Provide the [x, y] coordinate of the cell's center where the given text is located.  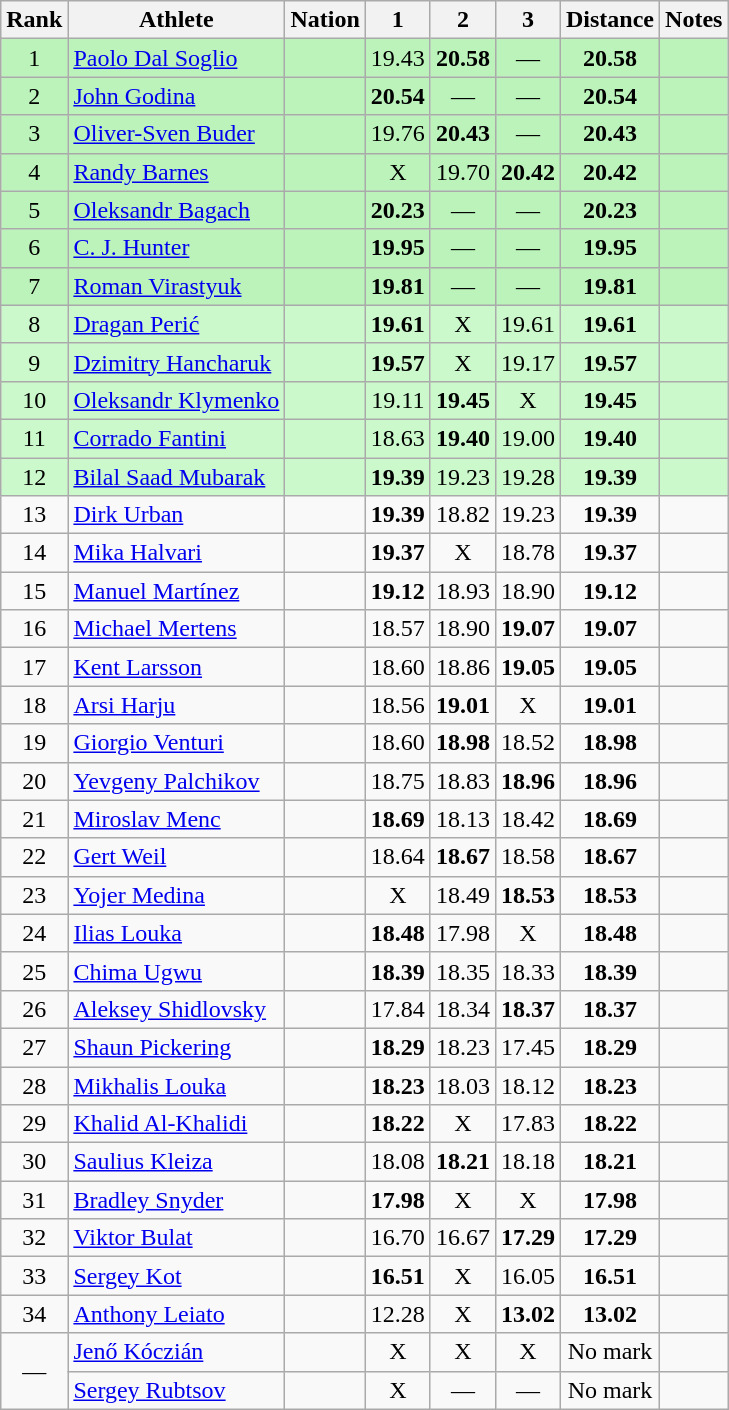
18.82 [462, 515]
Paolo Dal Soglio [176, 58]
23 [34, 895]
18.49 [462, 895]
8 [34, 324]
18.83 [462, 781]
28 [34, 1085]
Chima Ugwu [176, 971]
16.05 [528, 1276]
25 [34, 971]
34 [34, 1314]
Yojer Medina [176, 895]
Jenő Kóczián [176, 1352]
30 [34, 1162]
Oliver-Sven Buder [176, 134]
18.56 [398, 705]
John Godina [176, 96]
21 [34, 819]
Mikhalis Louka [176, 1085]
12 [34, 477]
Roman Virastyuk [176, 286]
Notes [694, 20]
Dirk Urban [176, 515]
5 [34, 210]
19.70 [462, 172]
Sergey Kot [176, 1276]
19.11 [398, 400]
17.45 [528, 1047]
Anthony Leiato [176, 1314]
19.17 [528, 362]
32 [34, 1238]
19.00 [528, 438]
18.75 [398, 781]
27 [34, 1047]
15 [34, 591]
13 [34, 515]
Rank [34, 20]
Sergey Rubtsov [176, 1390]
Yevgeny Palchikov [176, 781]
Oleksandr Klymenko [176, 400]
Giorgio Venturi [176, 743]
18.63 [398, 438]
18.64 [398, 857]
Ilias Louka [176, 933]
18.03 [462, 1085]
16.70 [398, 1238]
Mika Halvari [176, 553]
Athlete [176, 20]
18.33 [528, 971]
18.93 [462, 591]
Nation [325, 20]
19 [34, 743]
18.52 [528, 743]
Shaun Pickering [176, 1047]
Gert Weil [176, 857]
Arsi Harju [176, 705]
7 [34, 286]
Khalid Al-Khalidi [176, 1124]
Manuel Martínez [176, 591]
6 [34, 248]
19.76 [398, 134]
Aleksey Shidlovsky [176, 1009]
Distance [610, 20]
17 [34, 667]
11 [34, 438]
22 [34, 857]
Oleksandr Bagach [176, 210]
Bilal Saad Mubarak [176, 477]
16.67 [462, 1238]
4 [34, 172]
17.84 [398, 1009]
31 [34, 1200]
19.43 [398, 58]
C. J. Hunter [176, 248]
18.12 [528, 1085]
Dzimitry Hancharuk [176, 362]
33 [34, 1276]
18.13 [462, 819]
18.08 [398, 1162]
12.28 [398, 1314]
Saulius Kleiza [176, 1162]
Viktor Bulat [176, 1238]
18.34 [462, 1009]
18.86 [462, 667]
10 [34, 400]
16 [34, 629]
18.58 [528, 857]
19.28 [528, 477]
18.57 [398, 629]
Michael Mertens [176, 629]
18.35 [462, 971]
Miroslav Menc [176, 819]
20 [34, 781]
14 [34, 553]
18.42 [528, 819]
Randy Barnes [176, 172]
18 [34, 705]
Dragan Perić [176, 324]
17.83 [528, 1124]
Kent Larsson [176, 667]
Corrado Fantini [176, 438]
9 [34, 362]
24 [34, 933]
18.78 [528, 553]
29 [34, 1124]
26 [34, 1009]
18.18 [528, 1162]
Bradley Snyder [176, 1200]
